Search for the cell housing the specified text and yield its (x, y) center coordinate. 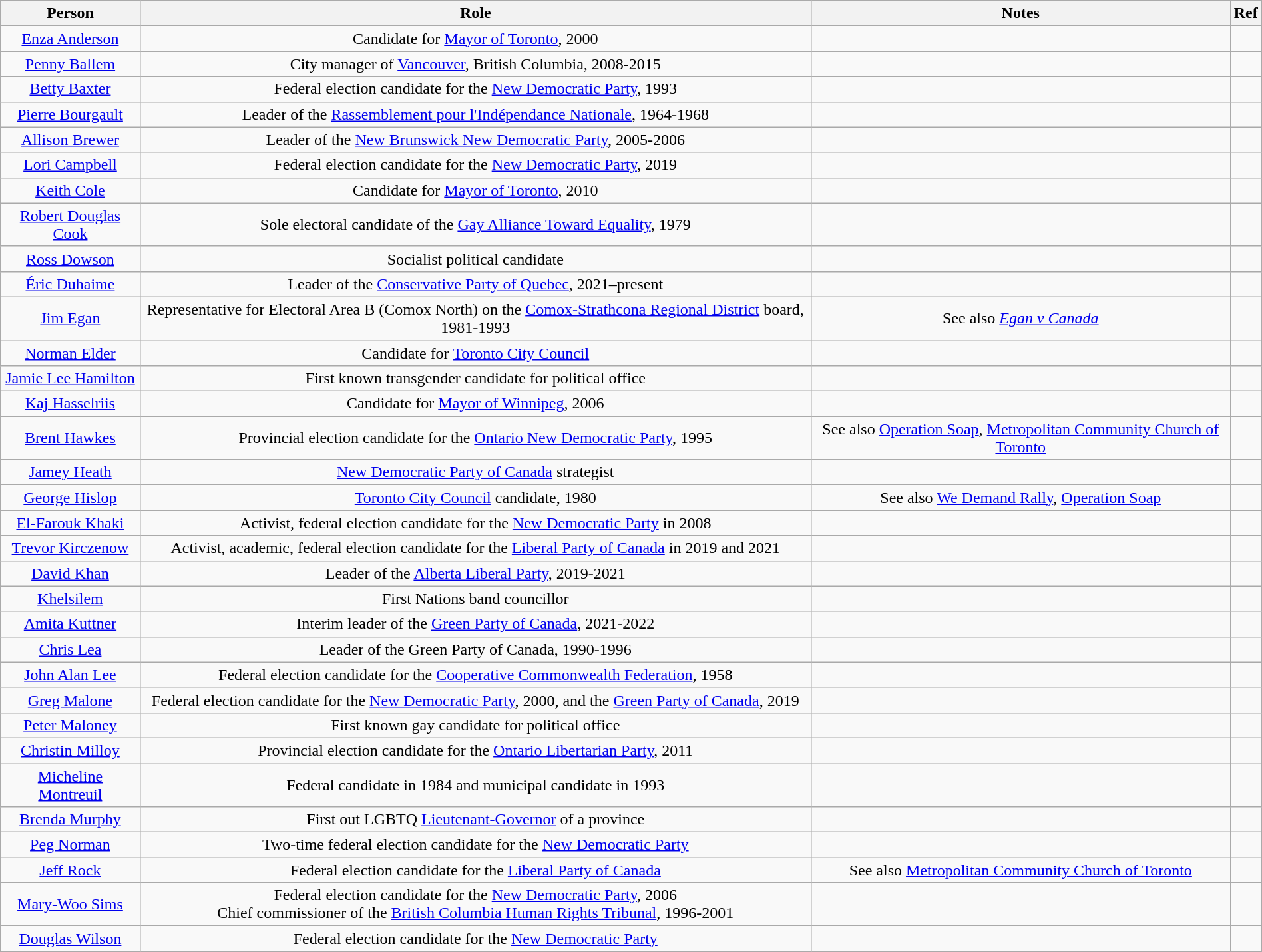
Penny Ballem (71, 64)
Federal election candidate for the Liberal Party of Canada (475, 870)
Amita Kuttner (71, 624)
Interim leader of the Green Party of Canada, 2021-2022 (475, 624)
Leader of the New Brunswick New Democratic Party, 2005-2006 (475, 140)
Sole electoral candidate of the Gay Alliance Toward Equality, 1979 (475, 225)
See also Operation Soap, Metropolitan Community Church of Toronto (1020, 438)
Leader of the Green Party of Canada, 1990-1996 (475, 649)
Federal candidate in 1984 and municipal candidate in 1993 (475, 785)
Éric Duhaime (71, 284)
Greg Malone (71, 700)
Provincial election candidate for the Ontario New Democratic Party, 1995 (475, 438)
Socialist political candidate (475, 259)
Leader of the Rassemblement pour l'Indépendance Nationale, 1964-1968 (475, 114)
Toronto City Council candidate, 1980 (475, 498)
Allison Brewer (71, 140)
Activist, academic, federal election candidate for the Liberal Party of Canada in 2019 and 2021 (475, 548)
See also We Demand Rally, Operation Soap (1020, 498)
Role (475, 13)
Provincial election candidate for the Ontario Libertarian Party, 2011 (475, 750)
Candidate for Mayor of Toronto, 2000 (475, 39)
Two-time federal election candidate for the New Democratic Party (475, 845)
Representative for Electoral Area B (Comox North) on the Comox-Strathcona Regional District board, 1981-1993 (475, 318)
New Democratic Party of Canada strategist (475, 472)
Jamey Heath (71, 472)
Leader of the Conservative Party of Quebec, 2021–present (475, 284)
Enza Anderson (71, 39)
See also Metropolitan Community Church of Toronto (1020, 870)
Activist, federal election candidate for the New Democratic Party in 2008 (475, 523)
Federal election candidate for the New Democratic Party, 2000, and the Green Party of Canada, 2019 (475, 700)
Chris Lea (71, 649)
Federal election candidate for the Cooperative Commonwealth Federation, 1958 (475, 675)
Brenda Murphy (71, 820)
Betty Baxter (71, 89)
Person (71, 13)
Robert Douglas Cook (71, 225)
Federal election candidate for the New Democratic Party (475, 939)
Leader of the Alberta Liberal Party, 2019-2021 (475, 573)
Jeff Rock (71, 870)
First out LGBTQ Lieutenant-Governor of a province (475, 820)
Keith Cole (71, 190)
George Hislop (71, 498)
See also Egan v Canada (1020, 318)
Candidate for Mayor of Toronto, 2010 (475, 190)
Jamie Lee Hamilton (71, 379)
Mary-Woo Sims (71, 905)
David Khan (71, 573)
Lori Campbell (71, 165)
Peter Maloney (71, 725)
Ref (1246, 13)
Douglas Wilson (71, 939)
Kaj Hasselriis (71, 404)
Candidate for Mayor of Winnipeg, 2006 (475, 404)
First Nations band councillor (475, 599)
Federal election candidate for the New Democratic Party, 1993 (475, 89)
Christin Milloy (71, 750)
First known gay candidate for political office (475, 725)
Trevor Kirczenow (71, 548)
Jim Egan (71, 318)
City manager of Vancouver, British Columbia, 2008-2015 (475, 64)
Peg Norman (71, 845)
Khelsilem (71, 599)
Federal election candidate for the New Democratic Party, 2006Chief commissioner of the British Columbia Human Rights Tribunal, 1996-2001 (475, 905)
First known transgender candidate for political office (475, 379)
Norman Elder (71, 353)
Candidate for Toronto City Council (475, 353)
John Alan Lee (71, 675)
El-Farouk Khaki (71, 523)
Ross Dowson (71, 259)
Micheline Montreuil (71, 785)
Federal election candidate for the New Democratic Party, 2019 (475, 165)
Pierre Bourgault (71, 114)
Notes (1020, 13)
Brent Hawkes (71, 438)
